Detect which cell encompasses the target text, then output its (X, Y) center coordinate. 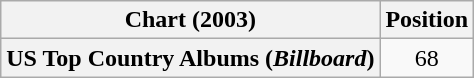
US Top Country Albums (Billboard) (190, 58)
Chart (2003) (190, 20)
68 (427, 58)
Position (427, 20)
